Extract the (X, Y) coordinate from the center of the cell holding the provided text.  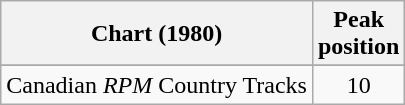
Canadian RPM Country Tracks (157, 85)
10 (358, 85)
Peakposition (358, 34)
Chart (1980) (157, 34)
